Return (X, Y) of the center of cell containing provided text 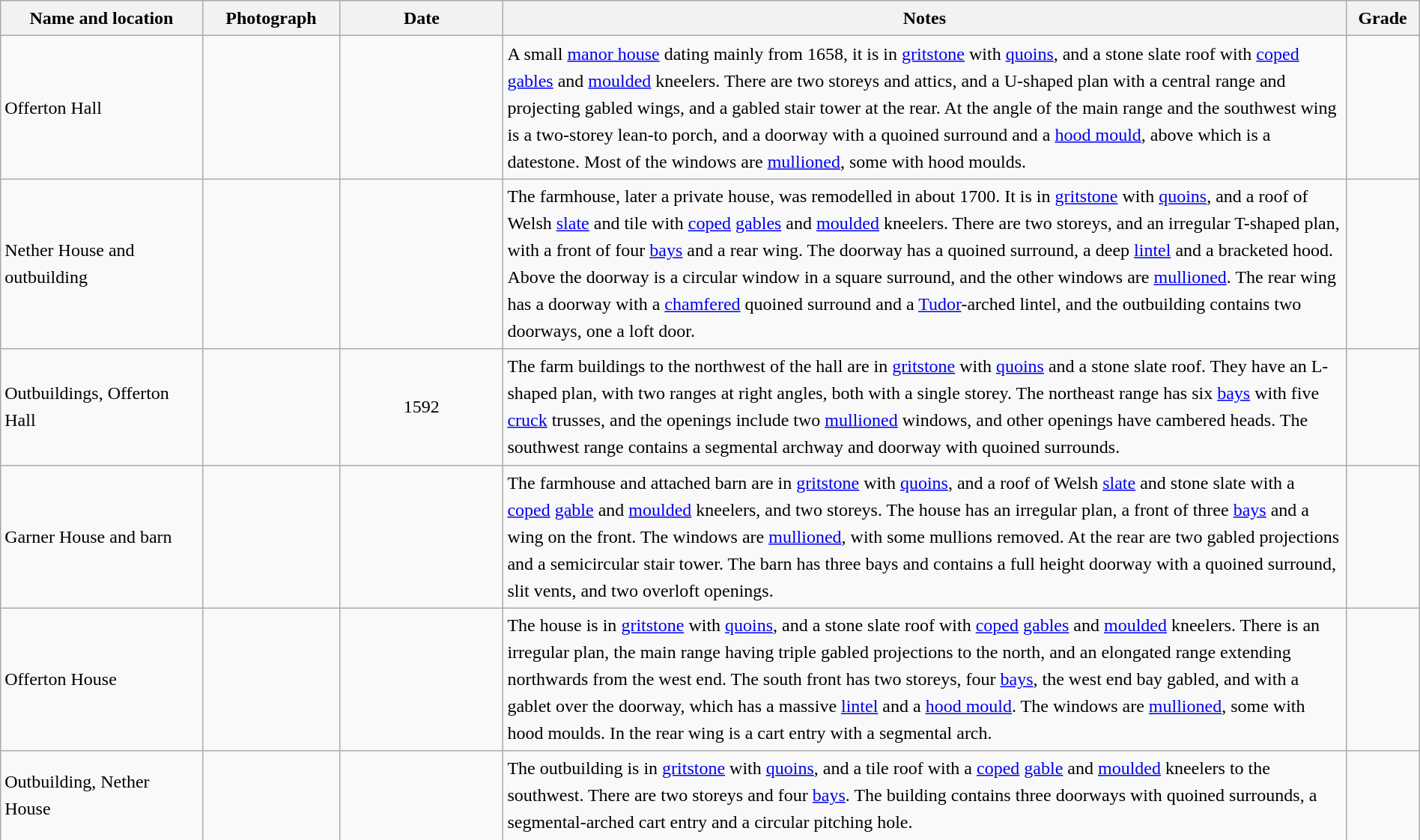
Offerton Hall (102, 108)
Garner House and barn (102, 536)
Name and location (102, 18)
Outbuilding, Nether House (102, 795)
Date (422, 18)
Notes (924, 18)
1592 (422, 407)
Grade (1383, 18)
Offerton House (102, 680)
Photograph (271, 18)
Nether House and outbuilding (102, 264)
Outbuildings, Offerton Hall (102, 407)
